From the cell containing the given text, extract its center point as [x, y] coordinate. 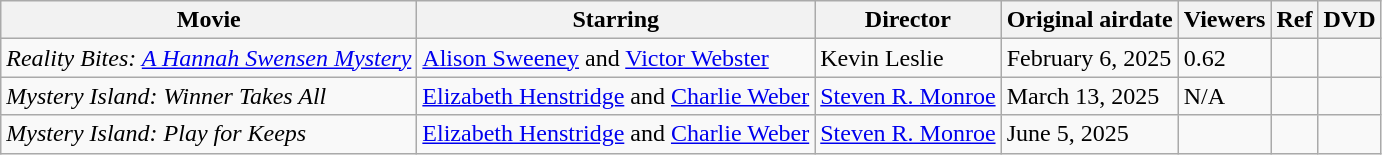
DVD [1350, 20]
March 13, 2025 [1090, 96]
Kevin Leslie [908, 58]
June 5, 2025 [1090, 134]
Ref [1294, 20]
Original airdate [1090, 20]
N/A [1224, 96]
Mystery Island: Winner Takes All [209, 96]
Mystery Island: Play for Keeps [209, 134]
Movie [209, 20]
February 6, 2025 [1090, 58]
0.62 [1224, 58]
Starring [616, 20]
Director [908, 20]
Viewers [1224, 20]
Alison Sweeney and Victor Webster [616, 58]
Reality Bites: A Hannah Swensen Mystery [209, 58]
